Determine the [X, Y] coordinate at the center of the cell enclosing the given text.  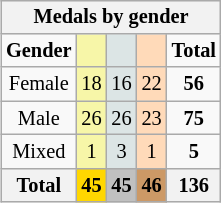
Female [38, 84]
18 [91, 84]
23 [152, 118]
56 [194, 84]
Medals by gender [111, 17]
22 [152, 84]
Gender [38, 51]
16 [122, 84]
46 [152, 185]
5 [194, 152]
Male [38, 118]
3 [122, 152]
Mixed [38, 152]
136 [194, 185]
75 [194, 118]
